Pinpoint the cell where the given text exists, returning its [x, y] midpoint coordinate. 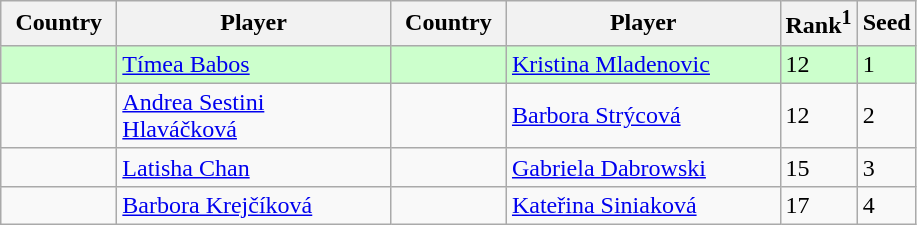
4 [886, 205]
Kristina Mladenovic [643, 64]
15 [818, 167]
2 [886, 116]
Barbora Krejčíková [254, 205]
3 [886, 167]
Kateřina Siniaková [643, 205]
Rank1 [818, 24]
Andrea Sestini Hlaváčková [254, 116]
Seed [886, 24]
Gabriela Dabrowski [643, 167]
1 [886, 64]
Tímea Babos [254, 64]
Barbora Strýcová [643, 116]
Latisha Chan [254, 167]
17 [818, 205]
